From the cell containing the given text, extract its center point as [x, y] coordinate. 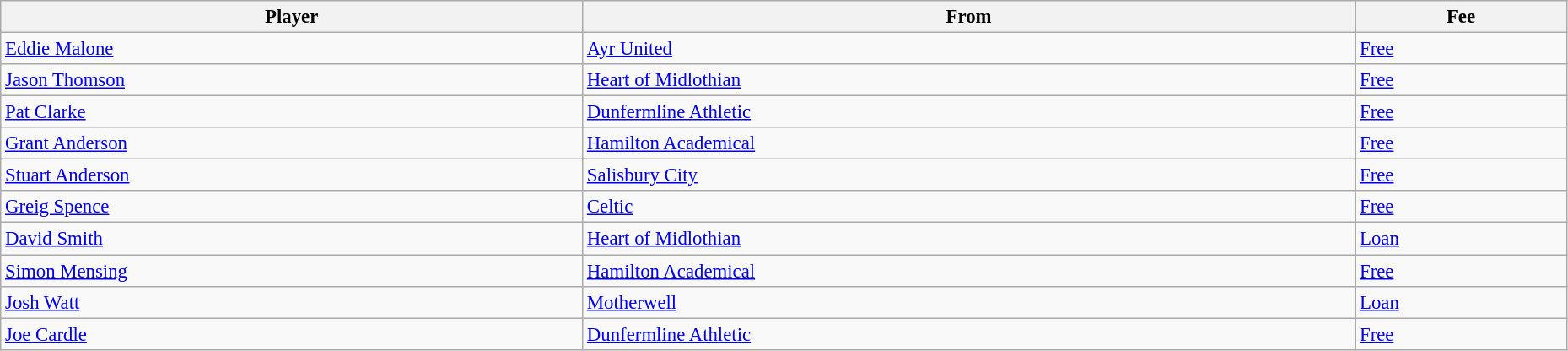
Fee [1461, 17]
David Smith [292, 239]
Celtic [969, 207]
Stuart Anderson [292, 175]
Player [292, 17]
Salisbury City [969, 175]
Greig Spence [292, 207]
Grant Anderson [292, 143]
Motherwell [969, 302]
Josh Watt [292, 302]
Jason Thomson [292, 80]
Pat Clarke [292, 112]
Simon Mensing [292, 271]
Ayr United [969, 49]
Joe Cardle [292, 334]
From [969, 17]
Eddie Malone [292, 49]
